Extract the (x, y) coordinate from the center of the cell holding the provided text.  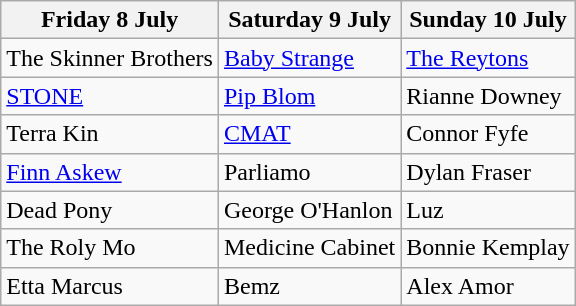
CMAT (309, 134)
STONE (110, 96)
Bemz (309, 286)
Terra Kin (110, 134)
The Skinner Brothers (110, 58)
Pip Blom (309, 96)
The Roly Mo (110, 248)
Finn Askew (110, 172)
Saturday 9 July (309, 20)
Etta Marcus (110, 286)
Baby Strange (309, 58)
Rianne Downey (488, 96)
Parliamo (309, 172)
Dylan Fraser (488, 172)
Sunday 10 July (488, 20)
Dead Pony (110, 210)
Connor Fyfe (488, 134)
George O'Hanlon (309, 210)
Friday 8 July (110, 20)
Bonnie Kemplay (488, 248)
The Reytons (488, 58)
Medicine Cabinet (309, 248)
Luz (488, 210)
Alex Amor (488, 286)
